Provide the (x, y) coordinate of the cell's center where the given text is located.  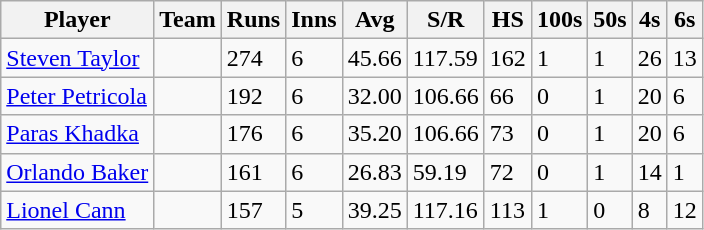
176 (253, 134)
157 (253, 210)
161 (253, 172)
274 (253, 58)
13 (684, 58)
6s (684, 20)
Lionel Cann (78, 210)
192 (253, 96)
Inns (314, 20)
73 (508, 134)
32.00 (374, 96)
162 (508, 58)
14 (650, 172)
Paras Khadka (78, 134)
5 (314, 210)
Runs (253, 20)
117.16 (446, 210)
100s (559, 20)
Orlando Baker (78, 172)
59.19 (446, 172)
45.66 (374, 58)
HS (508, 20)
50s (610, 20)
Player (78, 20)
35.20 (374, 134)
Steven Taylor (78, 58)
113 (508, 210)
72 (508, 172)
39.25 (374, 210)
66 (508, 96)
Team (188, 20)
26 (650, 58)
8 (650, 210)
117.59 (446, 58)
12 (684, 210)
26.83 (374, 172)
Peter Petricola (78, 96)
Avg (374, 20)
4s (650, 20)
S/R (446, 20)
